Search for the cell housing the specified text and yield its (X, Y) center coordinate. 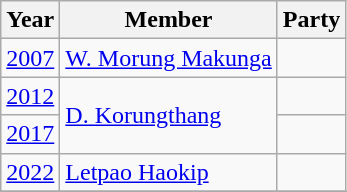
Party (311, 20)
Year (30, 20)
W. Morung Makunga (169, 58)
D. Korungthang (169, 115)
Member (169, 20)
2012 (30, 96)
Letpao Haokip (169, 172)
2007 (30, 58)
2022 (30, 172)
2017 (30, 134)
